Locate the cell with the specified text and output its (x, y) center coordinate. 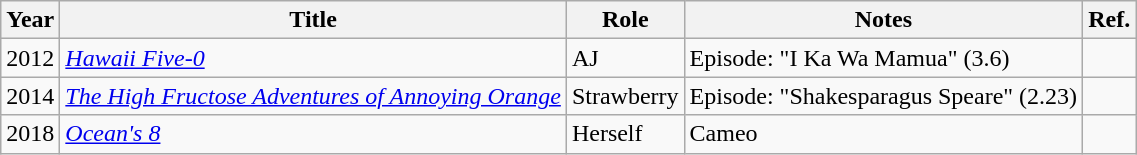
2012 (30, 58)
2014 (30, 96)
2018 (30, 134)
Cameo (884, 134)
The High Fructose Adventures of Annoying Orange (314, 96)
Ocean's 8 (314, 134)
Strawberry (625, 96)
Episode: "I Ka Wa Mamua" (3.6) (884, 58)
Ref. (1110, 20)
Episode: "Shakesparagus Speare" (2.23) (884, 96)
Notes (884, 20)
Title (314, 20)
Role (625, 20)
Hawaii Five-0 (314, 58)
Year (30, 20)
AJ (625, 58)
Herself (625, 134)
